Pinpoint the cell where the given text exists, returning its [x, y] midpoint coordinate. 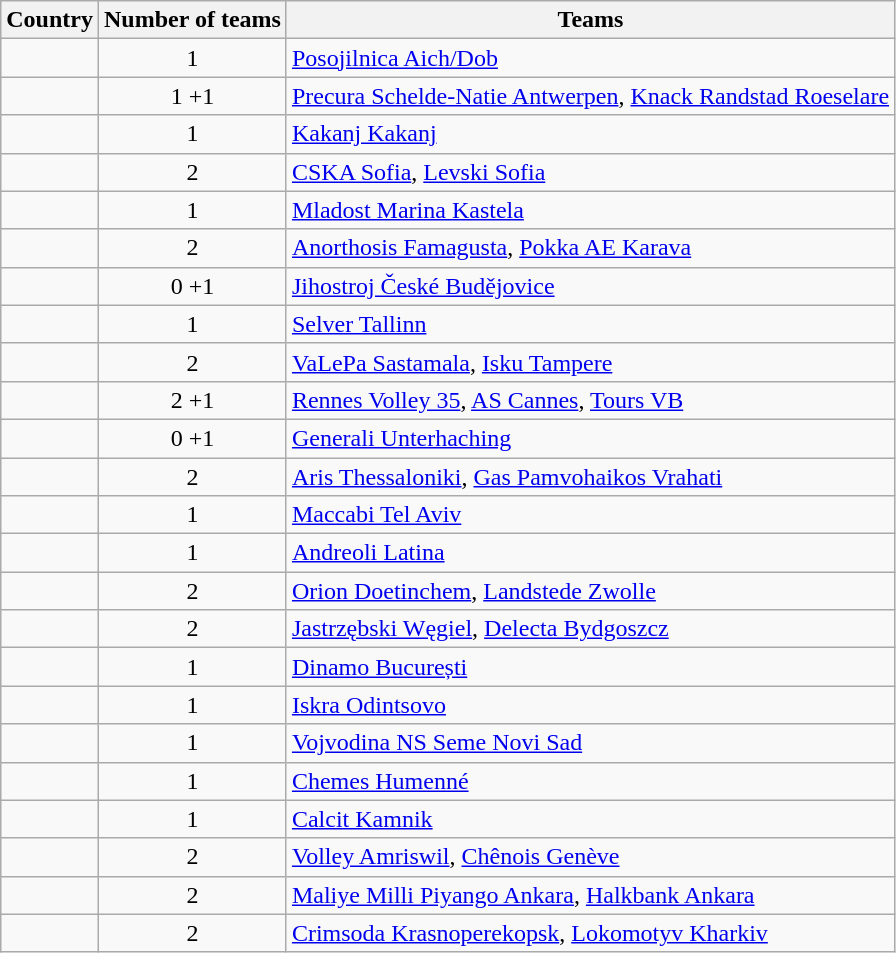
Vojvodina NS Seme Novi Sad [590, 743]
Volley Amriswil, Chênois Genève [590, 857]
Chemes Humenné [590, 781]
Selver Tallinn [590, 324]
Anorthosis Famagusta, Pokka AE Karava [590, 248]
Dinamo București [590, 667]
Precura Schelde-Natie Antwerpen, Knack Randstad Roeselare [590, 96]
Aris Thessaloniki, Gas Pamvohaikos Vrahati [590, 477]
Mladost Marina Kastela [590, 210]
CSKA Sofia, Levski Sofia [590, 172]
2 +1 [192, 400]
Jihostroj České Budějovice [590, 286]
Orion Doetinchem, Landstede Zwolle [590, 591]
Posojilnica Aich/Dob [590, 58]
Maccabi Tel Aviv [590, 515]
Calcit Kamnik [590, 819]
Andreoli Latina [590, 553]
Country [50, 20]
Maliye Milli Piyango Ankara, Halkbank Ankara [590, 895]
Crimsoda Krasnoperekopsk, Lokomotyv Kharkiv [590, 933]
1 +1 [192, 96]
Iskra Odintsovo [590, 705]
Number of teams [192, 20]
Jastrzębski Węgiel, Delecta Bydgoszcz [590, 629]
Teams [590, 20]
Rennes Volley 35, AS Cannes, Tours VB [590, 400]
Kakanj Kakanj [590, 134]
VaLePa Sastamala, Isku Tampere [590, 362]
Generali Unterhaching [590, 438]
